For the text-containing cell, return its midpoint in (x, y) coordinate format. 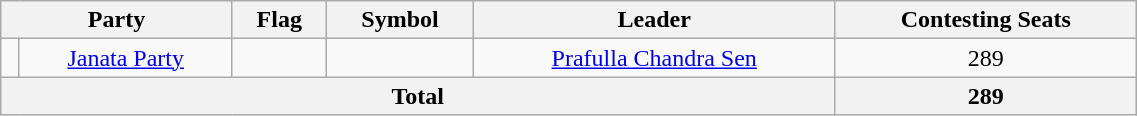
Symbol (400, 20)
Janata Party (126, 58)
Total (418, 96)
Flag (279, 20)
Party (116, 20)
Contesting Seats (986, 20)
Prafulla Chandra Sen (654, 58)
Leader (654, 20)
